Pinpoint the cell where the given text exists, returning its (X, Y) midpoint coordinate. 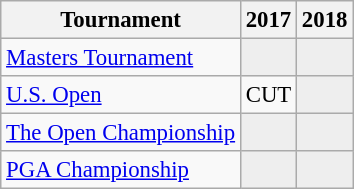
The Open Championship (121, 133)
U.S. Open (121, 95)
PGA Championship (121, 170)
CUT (268, 95)
Tournament (121, 20)
2018 (325, 20)
Masters Tournament (121, 58)
2017 (268, 20)
